For the text-containing cell, return its midpoint in [X, Y] coordinate format. 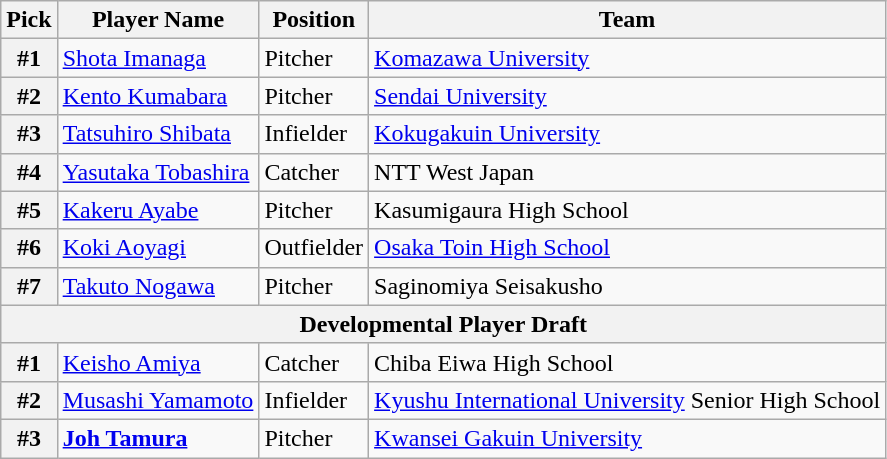
Position [314, 20]
Osaka Toin High School [628, 248]
#5 [29, 210]
#6 [29, 248]
NTT West Japan [628, 172]
Komazawa University [628, 58]
#4 [29, 172]
Kento Kumabara [158, 96]
Kasumigaura High School [628, 210]
Joh Tamura [158, 438]
Team [628, 20]
Player Name [158, 20]
Kakeru Ayabe [158, 210]
Koki Aoyagi [158, 248]
Sendai University [628, 96]
Developmental Player Draft [444, 324]
Saginomiya Seisakusho [628, 286]
Kyushu International University Senior High School [628, 400]
Kwansei Gakuin University [628, 438]
Tatsuhiro Shibata [158, 134]
#7 [29, 286]
Yasutaka Tobashira [158, 172]
Pick [29, 20]
Chiba Eiwa High School [628, 362]
Kokugakuin University [628, 134]
Shota Imanaga [158, 58]
Takuto Nogawa [158, 286]
Keisho Amiya [158, 362]
Musashi Yamamoto [158, 400]
Outfielder [314, 248]
